Find where the given text appears and provide that cell's center as (x, y) coordinate. 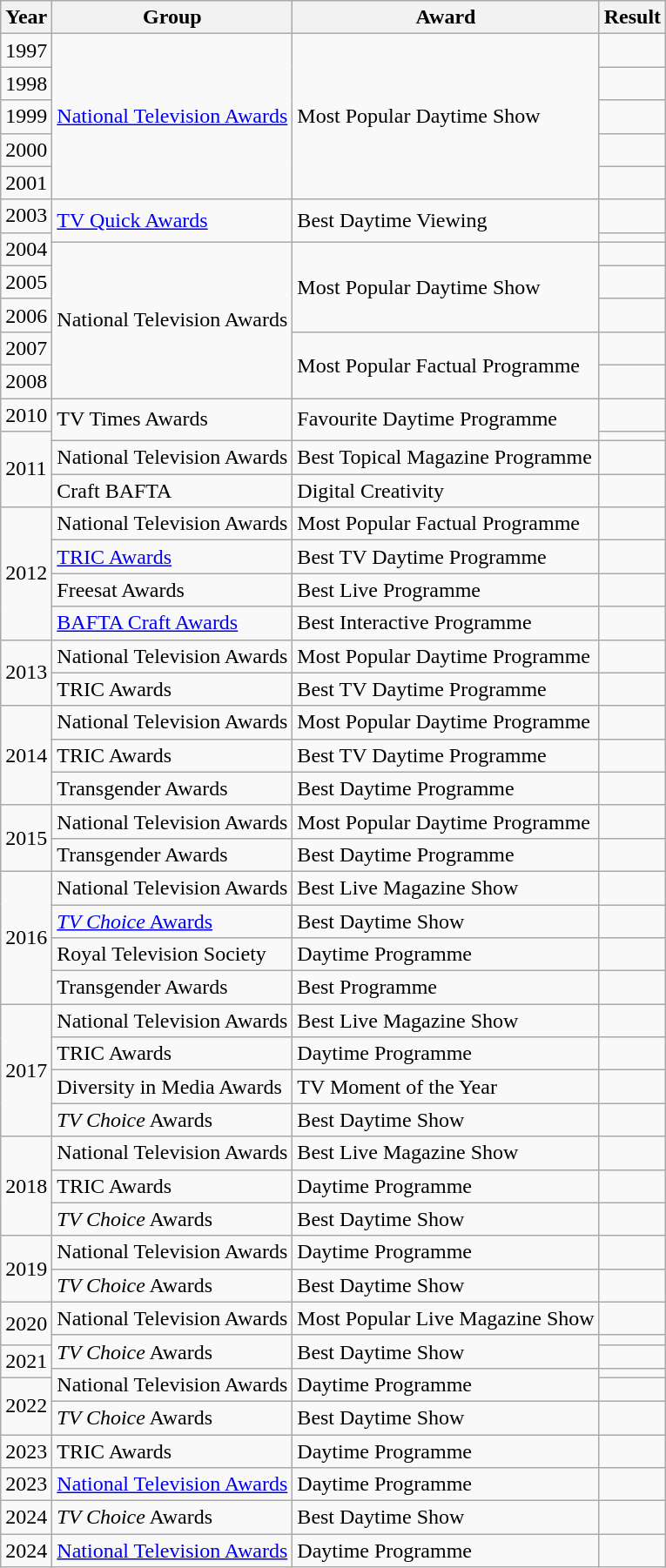
2022 (26, 1406)
TV Times Awards (172, 419)
2004 (26, 249)
2006 (26, 315)
Freesat Awards (172, 590)
2016 (26, 937)
Best Live Programme (446, 590)
1999 (26, 117)
2020 (26, 1323)
2015 (26, 838)
Best Topical Magazine Programme (446, 458)
Result (632, 17)
TV Quick Awards (172, 221)
Best Interactive Programme (446, 623)
Craft BAFTA (172, 491)
2018 (26, 1186)
2021 (26, 1361)
2001 (26, 183)
2010 (26, 415)
Year (26, 17)
BAFTA Craft Awards (172, 623)
1997 (26, 50)
2007 (26, 348)
2019 (26, 1269)
2011 (26, 470)
Most Popular Live Magazine Show (446, 1318)
Group (172, 17)
2000 (26, 150)
Best Programme (446, 988)
1998 (26, 84)
Favourite Daytime Programme (446, 419)
2013 (26, 673)
TV Moment of the Year (446, 1087)
2008 (26, 381)
2005 (26, 282)
Award (446, 17)
Digital Creativity (446, 491)
Best Daytime Viewing (446, 221)
2014 (26, 755)
2003 (26, 216)
2017 (26, 1070)
2012 (26, 573)
Royal Television Society (172, 955)
Diversity in Media Awards (172, 1087)
